Determine the (x, y) coordinate at the center of the cell enclosing the given text.  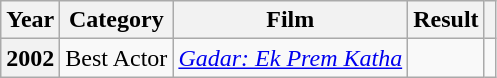
Year (30, 20)
Gadar: Ek Prem Katha (290, 58)
Category (116, 20)
Film (290, 20)
Best Actor (116, 58)
Result (446, 20)
2002 (30, 58)
